For the text-containing cell, return its midpoint in [X, Y] coordinate format. 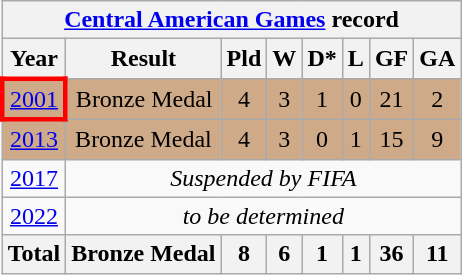
9 [438, 139]
15 [391, 139]
GA [438, 59]
Suspended by FIFA [264, 178]
2 [438, 98]
2022 [34, 216]
6 [284, 254]
Year [34, 59]
Total [34, 254]
2013 [34, 139]
GF [391, 59]
L [356, 59]
Result [144, 59]
Central American Games record [232, 20]
21 [391, 98]
11 [438, 254]
2017 [34, 178]
36 [391, 254]
8 [244, 254]
W [284, 59]
D* [322, 59]
to be determined [264, 216]
2001 [34, 98]
Pld [244, 59]
